For the text-containing cell, return its midpoint in (x, y) coordinate format. 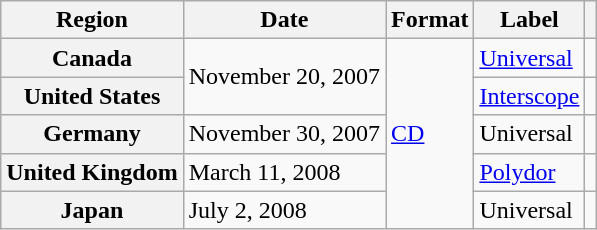
United Kingdom (92, 172)
March 11, 2008 (284, 172)
July 2, 2008 (284, 210)
Japan (92, 210)
Germany (92, 134)
United States (92, 96)
Interscope (530, 96)
November 20, 2007 (284, 77)
Polydor (530, 172)
Region (92, 20)
Canada (92, 58)
Format (430, 20)
Label (530, 20)
CD (430, 134)
Date (284, 20)
November 30, 2007 (284, 134)
